Pinpoint the cell where the given text exists, returning its (X, Y) midpoint coordinate. 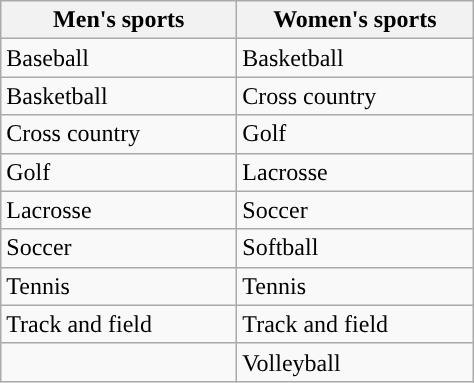
Baseball (119, 58)
Volleyball (355, 362)
Women's sports (355, 20)
Men's sports (119, 20)
Softball (355, 248)
